Extract the [X, Y] coordinate from the center of the cell holding the provided text.  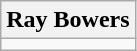
Ray Bowers [68, 20]
